Extract the [x, y] coordinate from the center of the cell holding the provided text.  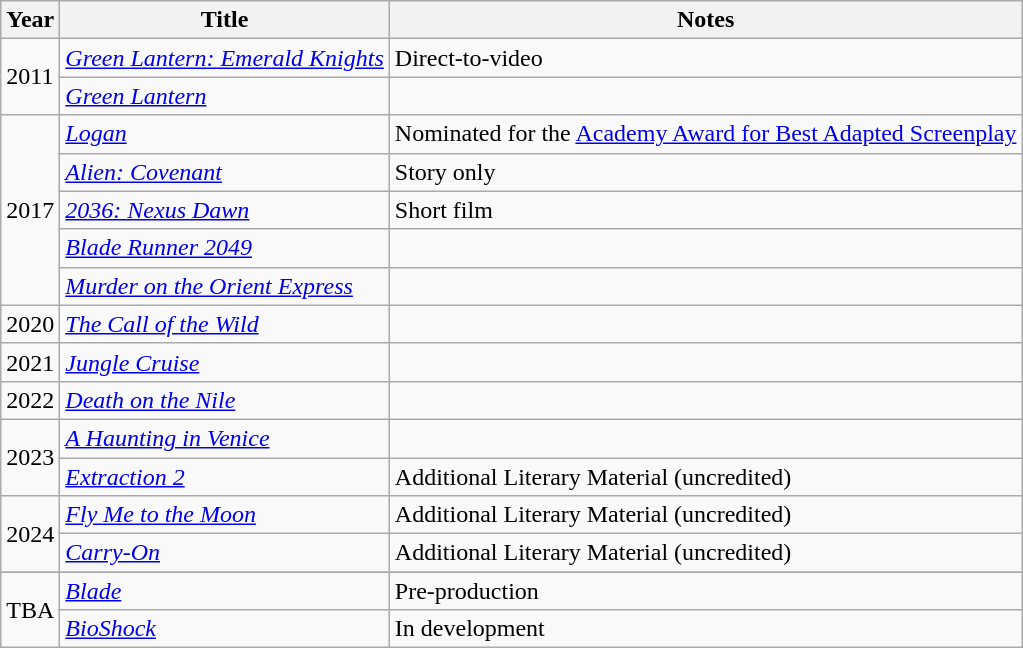
2021 [30, 362]
Blade Runner 2049 [224, 248]
Nominated for the Academy Award for Best Adapted Screenplay [706, 134]
BioShock [224, 629]
2023 [30, 457]
2017 [30, 210]
Carry-On [224, 553]
Green Lantern: Emerald Knights [224, 58]
Title [224, 20]
Fly Me to the Moon [224, 515]
2011 [30, 77]
2022 [30, 400]
The Call of the Wild [224, 324]
2020 [30, 324]
Notes [706, 20]
Jungle Cruise [224, 362]
TBA [30, 610]
Green Lantern [224, 96]
A Haunting in Venice [224, 438]
Alien: Covenant [224, 172]
Logan [224, 134]
Story only [706, 172]
Pre-production [706, 591]
Short film [706, 210]
Year [30, 20]
Extraction 2 [224, 477]
Direct-to-video [706, 58]
Blade [224, 591]
2024 [30, 534]
Death on the Nile [224, 400]
Murder on the Orient Express [224, 286]
In development [706, 629]
2036: Nexus Dawn [224, 210]
